Detect which cell encompasses the target text, then output its (x, y) center coordinate. 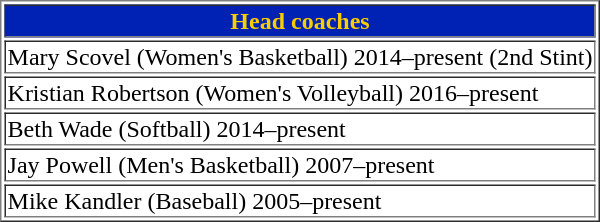
Mary Scovel (Women's Basketball) 2014–present (2nd Stint) (300, 56)
Head coaches (300, 20)
Mike Kandler (Baseball) 2005–present (300, 200)
Jay Powell (Men's Basketball) 2007–present (300, 164)
Beth Wade (Softball) 2014–present (300, 128)
Kristian Robertson (Women's Volleyball) 2016–present (300, 92)
